Output the (X, Y) coordinate of the center of the cell containing the given text.  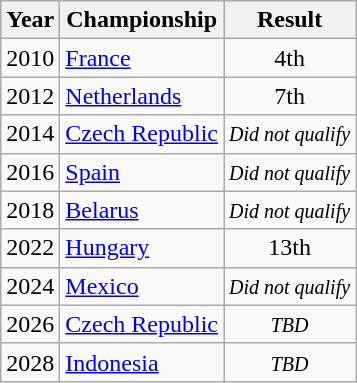
2014 (30, 134)
2022 (30, 248)
Belarus (142, 210)
13th (290, 248)
4th (290, 58)
7th (290, 96)
Championship (142, 20)
2024 (30, 286)
Hungary (142, 248)
Spain (142, 172)
Netherlands (142, 96)
Mexico (142, 286)
Result (290, 20)
2018 (30, 210)
Indonesia (142, 362)
2010 (30, 58)
2028 (30, 362)
2026 (30, 324)
2016 (30, 172)
France (142, 58)
2012 (30, 96)
Year (30, 20)
